Output the (x, y) coordinate of the center of the cell containing the given text.  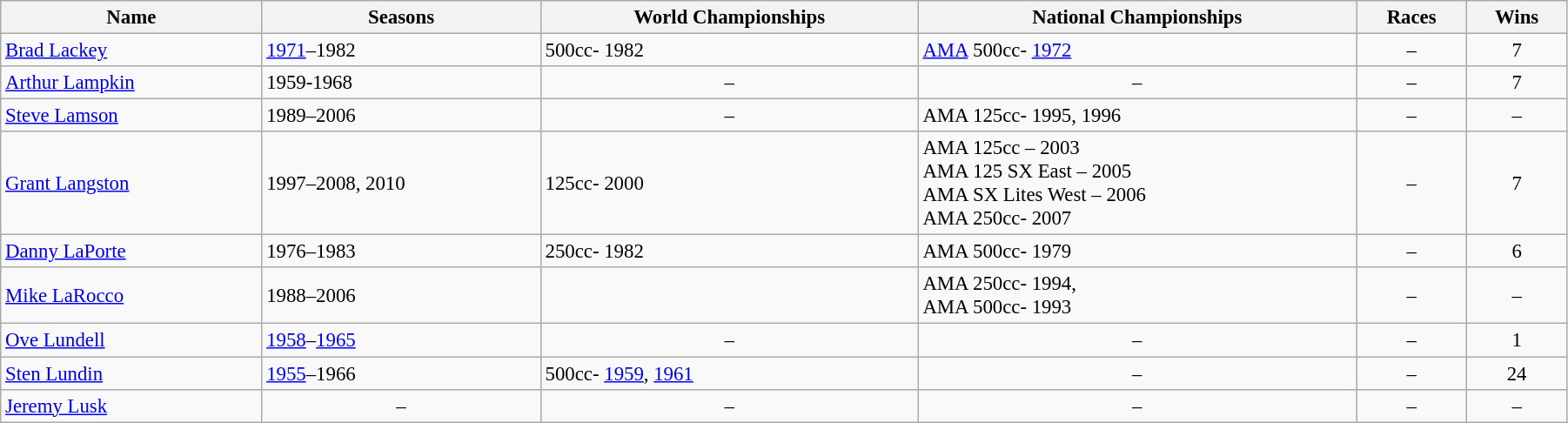
1955–1966 (401, 373)
Jeremy Lusk (131, 406)
1958–1965 (401, 340)
1 (1518, 340)
AMA 500cc- 1979 (1136, 252)
500cc- 1982 (729, 50)
AMA 125cc- 1995, 1996 (1136, 116)
24 (1518, 373)
1988–2006 (401, 296)
1997–2008, 2010 (401, 183)
1989–2006 (401, 116)
500cc- 1959, 1961 (729, 373)
Seasons (401, 17)
Sten Lundin (131, 373)
National Championships (1136, 17)
Arthur Lampkin (131, 83)
World Championships (729, 17)
125cc- 2000 (729, 183)
250cc- 1982 (729, 252)
Steve Lamson (131, 116)
Races (1411, 17)
AMA 125cc – 2003AMA 125 SX East – 2005AMA SX Lites West – 2006AMA 250cc- 2007 (1136, 183)
Ove Lundell (131, 340)
Wins (1518, 17)
1971–1982 (401, 50)
Name (131, 17)
1959-1968 (401, 83)
6 (1518, 252)
Grant Langston (131, 183)
AMA 500cc- 1972 (1136, 50)
AMA 250cc- 1994,AMA 500cc- 1993 (1136, 296)
1976–1983 (401, 252)
Mike LaRocco (131, 296)
Danny LaPorte (131, 252)
Brad Lackey (131, 50)
